Extract the [X, Y] coordinate from the center of the cell holding the provided text.  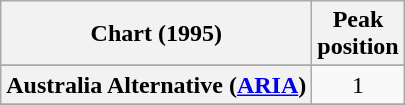
Chart (1995) [156, 34]
Peakposition [358, 34]
1 [358, 85]
Australia Alternative (ARIA) [156, 85]
